Locate the cell with the specified text and output its [X, Y] center coordinate. 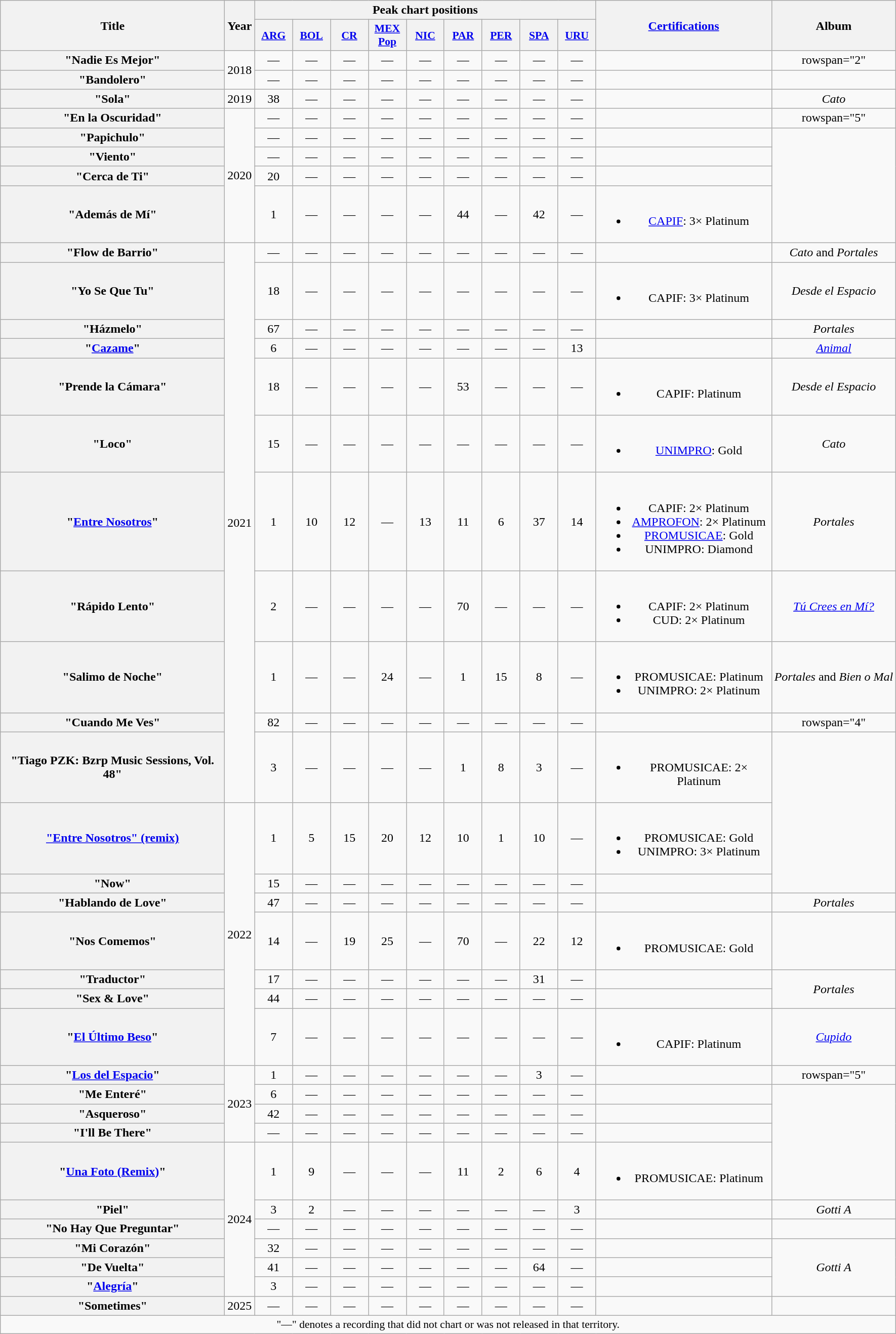
"Asqueroso" [112, 1114]
"Alegría" [112, 1286]
rowspan="2" [834, 60]
"I'll Be There" [112, 1133]
CR [349, 35]
47 [273, 903]
"Entre Nosotros" (remix) [112, 838]
22 [539, 941]
CAPIF: 2× PlatinumAMPROFON: 2× PlatinumPROMUSICAE: GoldUNIMPRO: Diamond [683, 522]
URU [577, 35]
2024 [240, 1220]
"Los del Espacio" [112, 1075]
PROMUSICAE: PlatinumUNIMPRO: 2× Platinum [683, 677]
Certifications [683, 25]
19 [349, 941]
Animal [834, 348]
2020 [240, 175]
7 [273, 1036]
NIC [425, 35]
31 [539, 979]
Cupido [834, 1036]
"Hablando de Love" [112, 903]
"Viento" [112, 156]
38 [273, 99]
"Nos Comemos" [112, 941]
"Papichulo" [112, 137]
"Mi Corazón" [112, 1248]
64 [539, 1267]
32 [273, 1248]
PROMUSICAE: Platinum [683, 1171]
2019 [240, 99]
rowspan="4" [834, 722]
"Házmelo" [112, 329]
"Salimo de Noche" [112, 677]
"Cazame" [112, 348]
"Cuando Me Ves" [112, 722]
"—" denotes a recording that did not chart or was not released in that territory. [449, 1324]
25 [388, 941]
2018 [240, 70]
2023 [240, 1104]
"De Vuelta" [112, 1267]
PROMUSICAE: GoldUNIMPRO: 3× Platinum [683, 838]
"En la Oscuridad" [112, 118]
"Cerca de Ti" [112, 176]
Cato and Portales [834, 252]
"Una Foto (Remix)" [112, 1171]
"Now" [112, 883]
82 [273, 722]
ARG [273, 35]
"Loco" [112, 444]
"Yo Se Que Tu" [112, 291]
"Además de Mí" [112, 214]
PROMUSICAE: Gold [683, 941]
"Flow de Barrio" [112, 252]
Peak chart positions [425, 10]
Tú Crees en Mí? [834, 606]
"No Hay Que Preguntar" [112, 1229]
Portales and Bien o Mal [834, 677]
Title [112, 25]
"Nadie Es Mejor" [112, 60]
53 [463, 387]
Year [240, 25]
"Traductor" [112, 979]
2021 [240, 523]
"Sola" [112, 99]
4 [577, 1171]
2022 [240, 934]
PAR [463, 35]
"Tiago PZK: Bzrp Music Sessions, Vol. 48" [112, 767]
"Me Enteré" [112, 1094]
"Entre Nosotros" [112, 522]
17 [273, 979]
BOL [312, 35]
37 [539, 522]
"Piel" [112, 1209]
5 [312, 838]
41 [273, 1267]
SPA [539, 35]
67 [273, 329]
"Sometimes" [112, 1306]
PROMUSICAE: 2× Platinum [683, 767]
Album [834, 25]
24 [388, 677]
UNIMPRO: Gold [683, 444]
"El Último Beso" [112, 1036]
"Rápido Lento" [112, 606]
CAPIF: 2× PlatinumCUD: 2× Platinum [683, 606]
"Sex & Love" [112, 998]
"Bandolero" [112, 80]
2025 [240, 1306]
"Prende la Cámara" [112, 387]
MEXPop [388, 35]
9 [312, 1171]
PER [501, 35]
